Output the [x, y] coordinate of the center of the cell containing the given text.  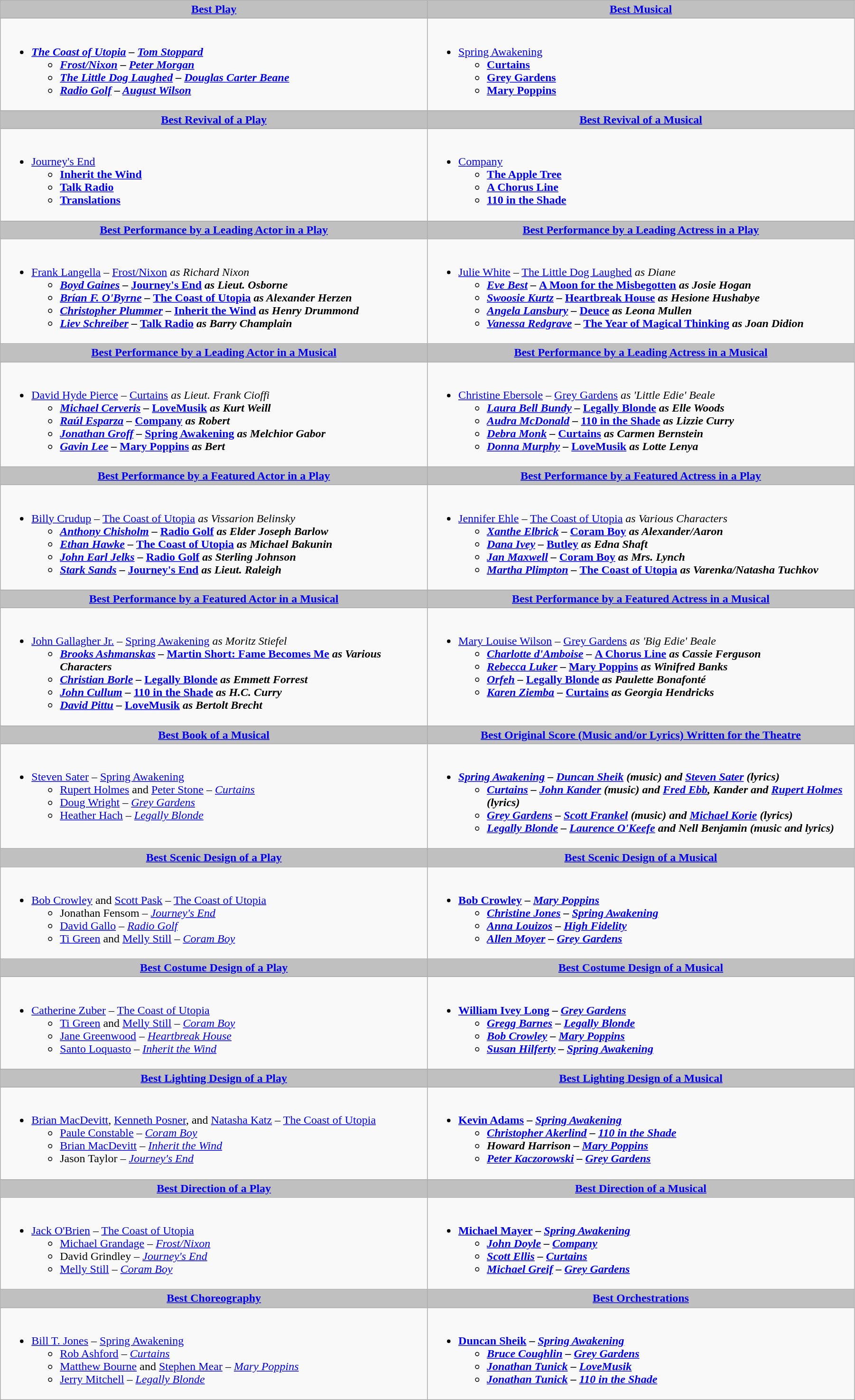
William Ivey Long – Grey GardensGregg Barnes – Legally BlondeBob Crowley – Mary PoppinsSusan Hilferty – Spring Awakening [641, 1023]
Best Costume Design of a Play [214, 968]
Best Lighting Design of a Play [214, 1078]
CompanyThe Apple TreeA Chorus Line110 in the Shade [641, 175]
Journey's EndInherit the WindTalk RadioTranslations [214, 175]
Best Lighting Design of a Musical [641, 1078]
Kevin Adams – Spring AwakeningChristopher Akerlind – 110 in the ShadeHoward Harrison – Mary PoppinsPeter Kaczorowski – Grey Gardens [641, 1133]
Best Scenic Design of a Musical [641, 858]
Best Play [214, 9]
Best Direction of a Play [214, 1188]
Best Performance by a Featured Actress in a Musical [641, 599]
Best Scenic Design of a Play [214, 858]
Best Performance by a Featured Actor in a Play [214, 476]
Catherine Zuber – The Coast of UtopiaTi Green and Melly Still – Coram BoyJane Greenwood – Heartbreak HouseSanto Loquasto – Inherit the Wind [214, 1023]
Jack O'Brien – The Coast of UtopiaMichael Grandage – Frost/NixonDavid Grindley – Journey's EndMelly Still – Coram Boy [214, 1243]
Best Original Score (Music and/or Lyrics) Written for the Theatre [641, 734]
Best Choreography [214, 1298]
Best Orchestrations [641, 1298]
Best Performance by a Leading Actress in a Musical [641, 353]
Best Direction of a Musical [641, 1188]
Michael Mayer – Spring AwakeningJohn Doyle – CompanyScott Ellis – CurtainsMichael Greif – Grey Gardens [641, 1243]
Bill T. Jones – Spring AwakeningRob Ashford – CurtainsMatthew Bourne and Stephen Mear – Mary PoppinsJerry Mitchell – Legally Blonde [214, 1353]
Best Book of a Musical [214, 734]
Duncan Sheik – Spring AwakeningBruce Coughlin – Grey GardensJonathan Tunick – LoveMusikJonathan Tunick – 110 in the Shade [641, 1353]
Bob Crowley and Scott Pask – The Coast of UtopiaJonathan Fensom – Journey's EndDavid Gallo – Radio GolfTi Green and Melly Still – Coram Boy [214, 913]
Spring AwakeningCurtainsGrey GardensMary Poppins [641, 65]
Best Performance by a Featured Actor in a Musical [214, 599]
Best Performance by a Leading Actor in a Play [214, 230]
Best Musical [641, 9]
Best Costume Design of a Musical [641, 968]
The Coast of Utopia – Tom StoppardFrost/Nixon – Peter MorganThe Little Dog Laughed – Douglas Carter BeaneRadio Golf – August Wilson [214, 65]
Best Performance by a Leading Actor in a Musical [214, 353]
Best Revival of a Play [214, 120]
Bob Crowley – Mary PoppinsChristine Jones – Spring AwakeningAnna Louizos – High FidelityAllen Moyer – Grey Gardens [641, 913]
Best Revival of a Musical [641, 120]
Steven Sater – Spring AwakeningRupert Holmes and Peter Stone – CurtainsDoug Wright – Grey GardensHeather Hach – Legally Blonde [214, 797]
Best Performance by a Leading Actress in a Play [641, 230]
Best Performance by a Featured Actress in a Play [641, 476]
